Capture the cell that displays the provided text and extract its [X, Y] central coordinate. 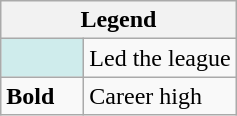
Led the league [160, 58]
Bold [42, 96]
Career high [160, 96]
Legend [118, 20]
